From the cell containing the given text, extract its center point as (x, y) coordinate. 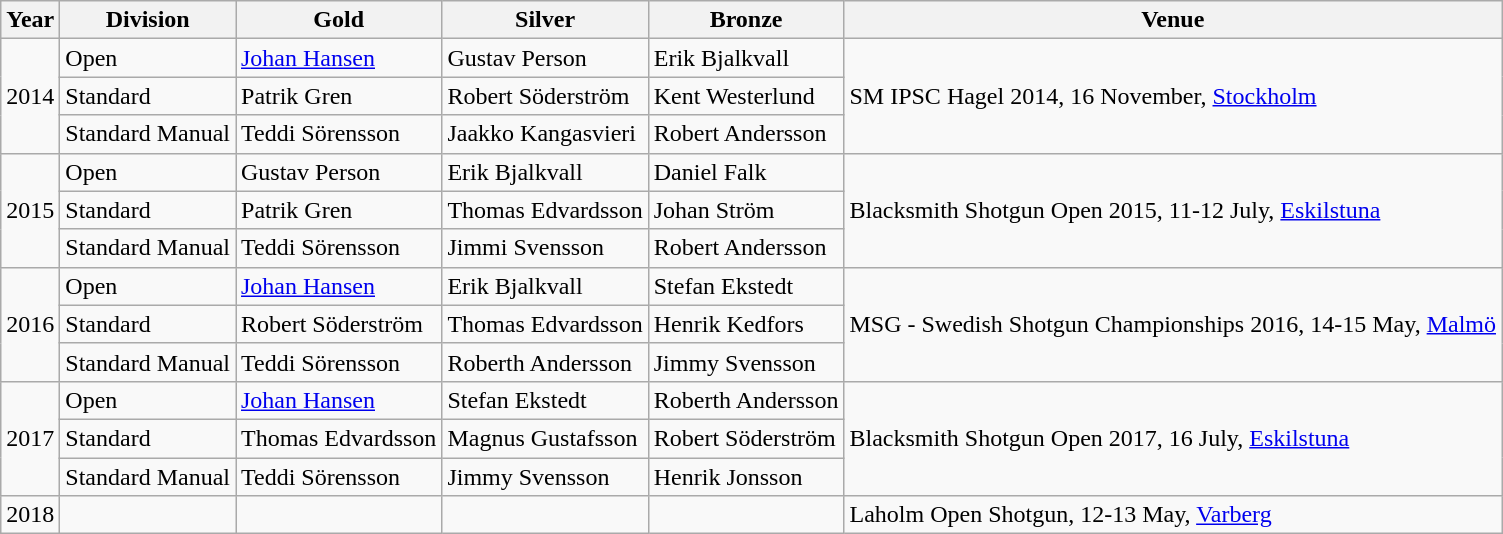
Blacksmith Shotgun Open 2017, 16 July, Eskilstuna (1173, 438)
Gold (339, 20)
SM IPSC Hagel 2014, 16 November, Stockholm (1173, 96)
Laholm Open Shotgun, 12-13 May, Varberg (1173, 515)
Bronze (746, 20)
Magnus Gustafsson (545, 438)
2015 (30, 210)
Jaakko Kangasvieri (545, 134)
2017 (30, 438)
Henrik Kedfors (746, 324)
2018 (30, 515)
Blacksmith Shotgun Open 2015, 11-12 July, Eskilstuna (1173, 210)
2016 (30, 324)
Daniel Falk (746, 172)
2014 (30, 96)
Venue (1173, 20)
Jimmi Svensson (545, 248)
Silver (545, 20)
Henrik Jonsson (746, 477)
Kent Westerlund (746, 96)
Year (30, 20)
Division (148, 20)
Johan Ström (746, 210)
MSG - Swedish Shotgun Championships 2016, 14-15 May, Malmö (1173, 324)
